Identify which cell holds the provided text, then report its [X, Y] central coordinate. 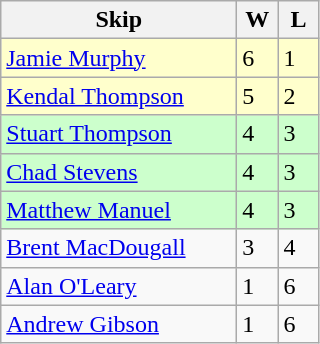
Chad Stevens [119, 172]
Stuart Thompson [119, 134]
Kendal Thompson [119, 96]
Skip [119, 20]
Alan O'Leary [119, 286]
L [298, 20]
W [258, 20]
Matthew Manuel [119, 210]
2 [298, 96]
Brent MacDougall [119, 248]
5 [258, 96]
Andrew Gibson [119, 324]
Jamie Murphy [119, 58]
